For the text-containing cell, return its midpoint in (x, y) coordinate format. 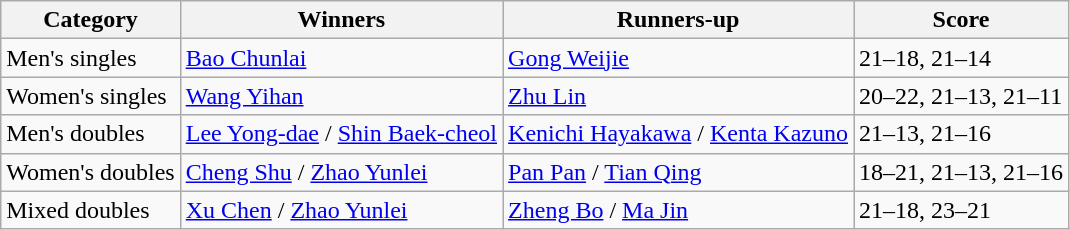
20–22, 21–13, 21–11 (962, 96)
Bao Chunlai (341, 58)
21–13, 21–16 (962, 134)
Zhu Lin (678, 96)
Zheng Bo / Ma Jin (678, 210)
Xu Chen / Zhao Yunlei (341, 210)
Cheng Shu / Zhao Yunlei (341, 172)
Wang Yihan (341, 96)
18–21, 21–13, 21–16 (962, 172)
Women's singles (90, 96)
Men's singles (90, 58)
Winners (341, 20)
Gong Weijie (678, 58)
Pan Pan / Tian Qing (678, 172)
Score (962, 20)
Women's doubles (90, 172)
Men's doubles (90, 134)
Runners-up (678, 20)
Category (90, 20)
Lee Yong-dae / Shin Baek-cheol (341, 134)
21–18, 21–14 (962, 58)
Mixed doubles (90, 210)
Kenichi Hayakawa / Kenta Kazuno (678, 134)
21–18, 23–21 (962, 210)
